Output the (x, y) coordinate of the center of the cell containing the given text.  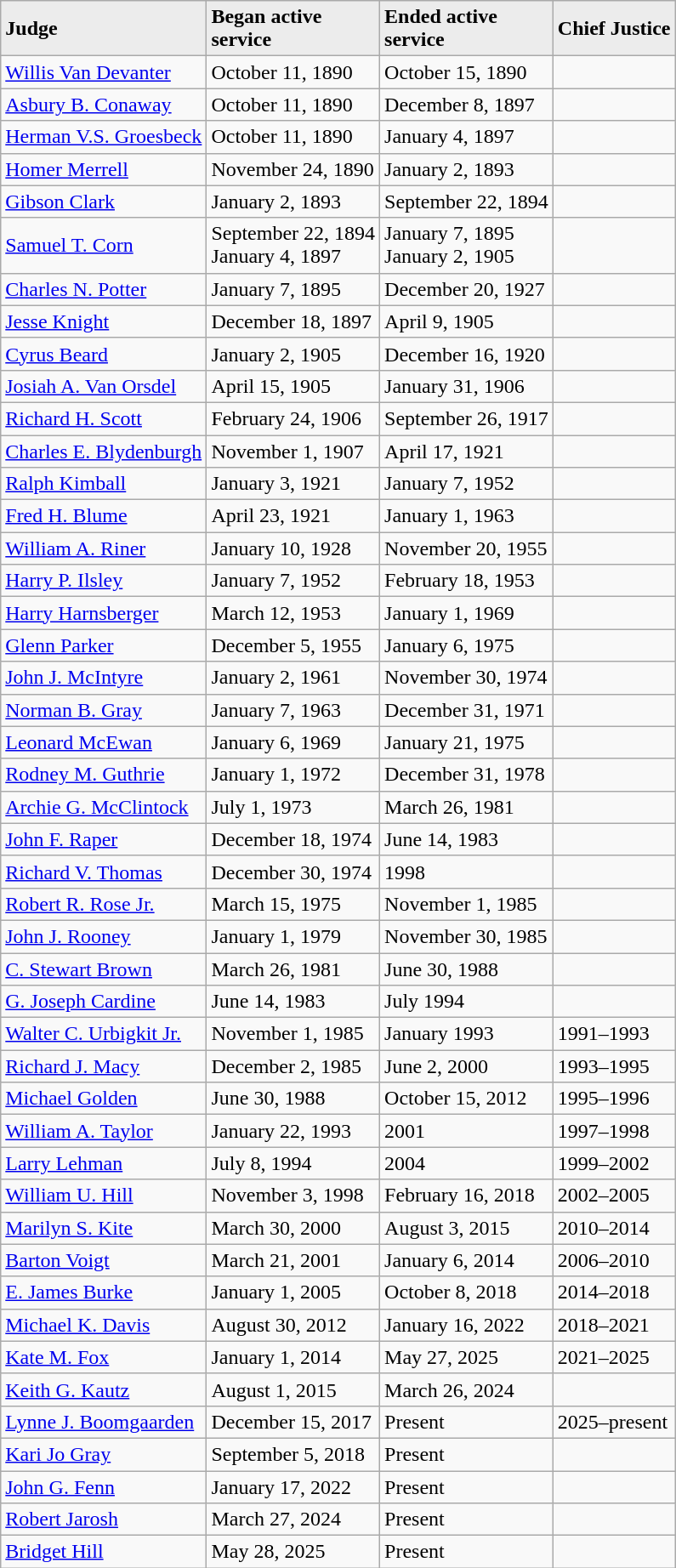
Jesse Knight (104, 321)
January 6, 2014 (467, 1260)
Robert Jarosh (104, 1520)
September 5, 2018 (293, 1454)
December 30, 1974 (293, 872)
Larry Lehman (104, 1163)
Samuel T. Corn (104, 245)
May 28, 2025 (293, 1552)
William A. Taylor (104, 1131)
October 15, 2012 (467, 1099)
Barton Voigt (104, 1260)
February 18, 1953 (467, 581)
February 24, 1906 (293, 418)
William A. Riner (104, 548)
2025–present (614, 1422)
January 1993 (467, 1034)
January 1, 1963 (467, 516)
Harry P. Ilsley (104, 581)
February 16, 2018 (467, 1196)
Robert R. Rose Jr. (104, 904)
John J. McIntyre (104, 678)
Judge (104, 29)
March 30, 2000 (293, 1228)
1991–1993 (614, 1034)
1993–1995 (614, 1066)
Michael Golden (104, 1099)
January 7, 1895January 2, 1905 (467, 245)
Glenn Parker (104, 645)
C. Stewart Brown (104, 969)
E. James Burke (104, 1292)
Richard J. Macy (104, 1066)
Rodney M. Guthrie (104, 775)
January 6, 1975 (467, 645)
Walter C. Urbigkit Jr. (104, 1034)
March 12, 1953 (293, 613)
December 16, 1920 (467, 354)
December 2, 1985 (293, 1066)
Norman B. Gray (104, 710)
2002–2005 (614, 1196)
January 2, 1961 (293, 678)
December 8, 1897 (467, 105)
Asbury B. Conaway (104, 105)
John G. Fenn (104, 1487)
January 2, 1905 (293, 354)
January 21, 1975 (467, 742)
January 7, 1895 (293, 289)
January 1, 2014 (293, 1357)
Marilyn S. Kite (104, 1228)
Ended activeservice (467, 29)
1999–2002 (614, 1163)
January 1, 1979 (293, 936)
December 31, 1971 (467, 710)
Lynne J. Boomgaarden (104, 1422)
Harry Harnsberger (104, 613)
Richard H. Scott (104, 418)
March 26, 2024 (467, 1389)
November 20, 1955 (467, 548)
Michael K. Davis (104, 1325)
January 16, 2022 (467, 1325)
January 6, 1969 (293, 742)
January 3, 1921 (293, 484)
2014–2018 (614, 1292)
January 1, 2005 (293, 1292)
Chief Justice (614, 29)
Kate M. Fox (104, 1357)
Charles E. Blydenburgh (104, 452)
November 30, 1974 (467, 678)
November 30, 1985 (467, 936)
Homer Merrell (104, 169)
December 20, 1927 (467, 289)
September 26, 1917 (467, 418)
August 30, 2012 (293, 1325)
November 1, 1907 (293, 452)
Keith G. Kautz (104, 1389)
May 27, 2025 (467, 1357)
2018–2021 (614, 1325)
1998 (467, 872)
Willis Van Devanter (104, 72)
January 4, 1897 (467, 137)
Archie G. McClintock (104, 807)
December 18, 1974 (293, 839)
Ralph Kimball (104, 484)
Leonard McEwan (104, 742)
March 27, 2024 (293, 1520)
December 18, 1897 (293, 321)
2006–2010 (614, 1260)
Bridget Hill (104, 1552)
March 21, 2001 (293, 1260)
April 17, 1921 (467, 452)
1997–1998 (614, 1131)
September 22, 1894 (467, 202)
January 31, 1906 (467, 386)
July 1, 1973 (293, 807)
November 3, 1998 (293, 1196)
July 8, 1994 (293, 1163)
December 31, 1978 (467, 775)
July 1994 (467, 1002)
January 1, 1969 (467, 613)
1995–1996 (614, 1099)
Gibson Clark (104, 202)
January 17, 2022 (293, 1487)
January 7, 1963 (293, 710)
November 24, 1890 (293, 169)
April 15, 1905 (293, 386)
April 9, 1905 (467, 321)
January 22, 1993 (293, 1131)
Began activeservice (293, 29)
2010–2014 (614, 1228)
Charles N. Potter (104, 289)
Herman V.S. Groesbeck (104, 137)
Kari Jo Gray (104, 1454)
September 22, 1894January 4, 1897 (293, 245)
June 2, 2000 (467, 1066)
2004 (467, 1163)
G. Joseph Cardine (104, 1002)
2001 (467, 1131)
Fred H. Blume (104, 516)
January 1, 1972 (293, 775)
August 3, 2015 (467, 1228)
December 15, 2017 (293, 1422)
October 8, 2018 (467, 1292)
John J. Rooney (104, 936)
December 5, 1955 (293, 645)
April 23, 1921 (293, 516)
March 15, 1975 (293, 904)
October 15, 1890 (467, 72)
2021–2025 (614, 1357)
January 10, 1928 (293, 548)
Richard V. Thomas (104, 872)
Josiah A. Van Orsdel (104, 386)
August 1, 2015 (293, 1389)
John F. Raper (104, 839)
Cyrus Beard (104, 354)
William U. Hill (104, 1196)
